Search for the cell housing the specified text and yield its [X, Y] center coordinate. 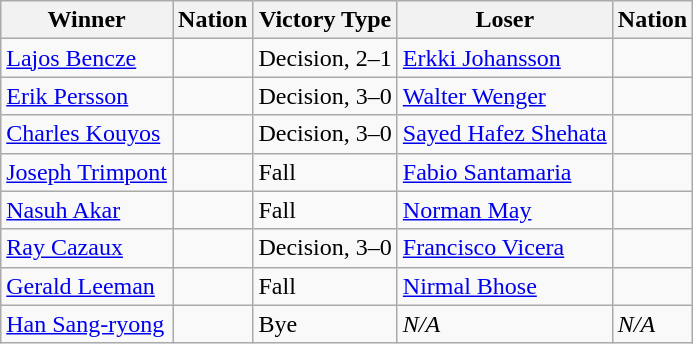
Winner [87, 20]
Han Sang-ryong [87, 324]
Joseph Trimpont [87, 172]
Loser [504, 20]
Gerald Leeman [87, 286]
Decision, 2–1 [325, 58]
Francisco Vicera [504, 248]
Victory Type [325, 20]
Charles Kouyos [87, 134]
Erik Persson [87, 96]
Nasuh Akar [87, 210]
Norman May [504, 210]
Sayed Hafez Shehata [504, 134]
Ray Cazaux [87, 248]
Lajos Bencze [87, 58]
Bye [325, 324]
Fabio Santamaria [504, 172]
Walter Wenger [504, 96]
Erkki Johansson [504, 58]
Nirmal Bhose [504, 286]
